Determine the (x, y) coordinate at the center of the cell enclosing the given text.  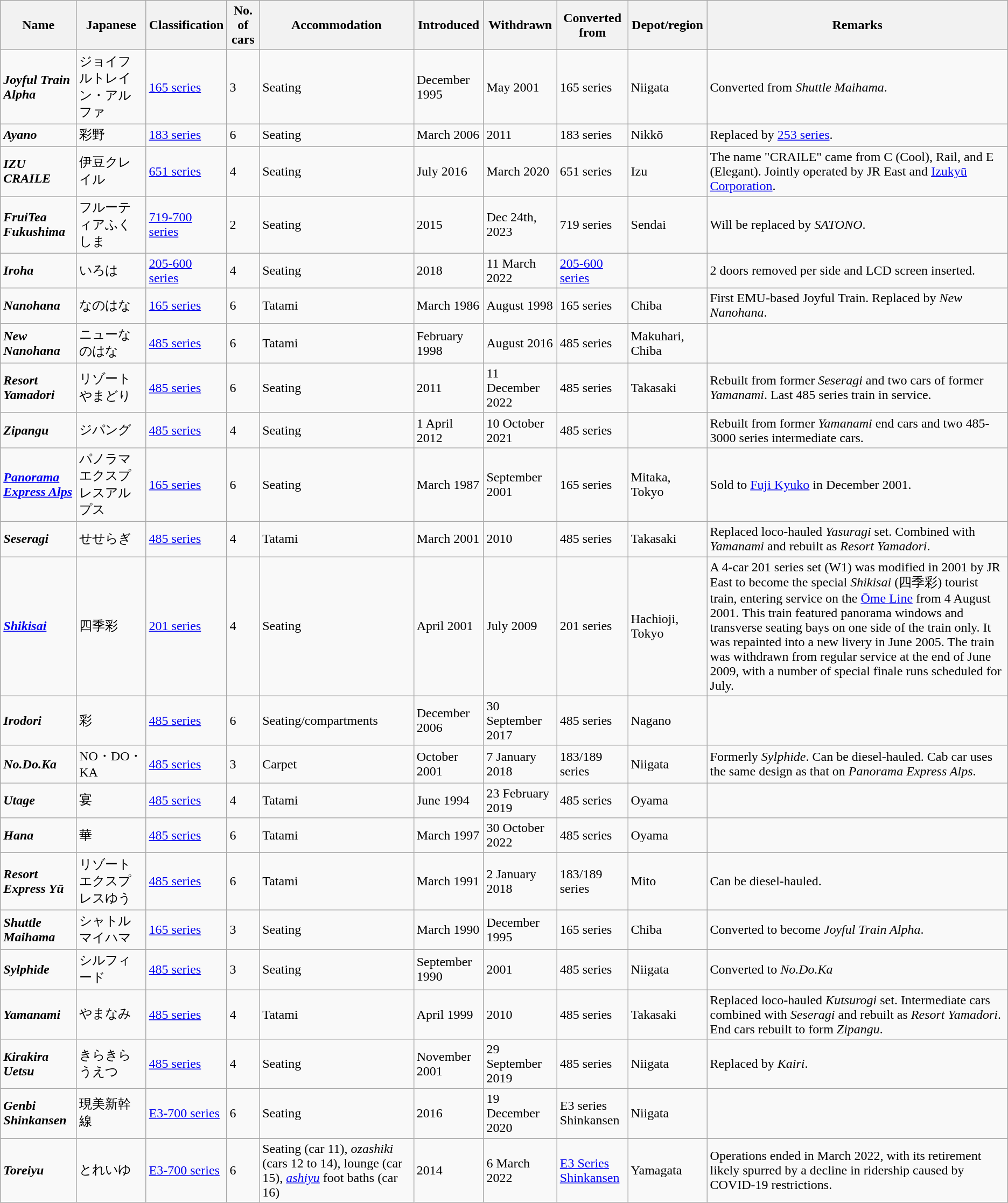
April 1999 (449, 1015)
Remarks (857, 25)
Replaced loco-hauled Kutsurogi set. Intermediate cars combined with Seseragi and rebuilt as Resort Yamadori. End cars rebuilt to form Zipangu. (857, 1015)
パノラマエクスプレスアルプス (111, 485)
719 series (592, 225)
Nanohana (39, 306)
E3 Series Shinkansen (592, 1171)
New Nanohana (39, 343)
Introduced (449, 25)
Withdrawn (520, 25)
とれいゆ (111, 1171)
Yamanami (39, 1015)
せせらぎ (111, 538)
December 2006 (449, 721)
2 (243, 225)
Sylphide (39, 969)
Sendai (668, 225)
11 March 2022 (520, 270)
March 1997 (449, 836)
October 2001 (449, 764)
The name "CRAILE" came from C (Cool), Rail, and E (Elegant). Jointly operated by JR East and Izukyū Corporation. (857, 171)
Resort Express Yū (39, 882)
Seating/compartments (337, 721)
華 (111, 836)
Converted from Shuttle Maihama. (857, 87)
March 1991 (449, 882)
Sold to Fuji Kyuko in December 2001. (857, 485)
彩野 (111, 136)
Hana (39, 836)
July 2016 (449, 171)
29 September 2019 (520, 1064)
May 2001 (520, 87)
August 2016 (520, 343)
Seating (car 11), ozashiki (cars 12 to 14), lounge (car 15), ashiyu foot baths (car 16) (337, 1171)
Panorama Express Alps (39, 485)
First EMU-based Joyful Train. Replaced by New Nanohana. (857, 306)
March 1986 (449, 306)
Ayano (39, 136)
ニューなのはな (111, 343)
19 December 2020 (520, 1114)
ジョイフルトレイン・アルファ (111, 87)
Converted to become Joyful Train Alpha. (857, 929)
Makuhari, Chiba (668, 343)
February 1998 (449, 343)
719-700 series (186, 225)
Nikkō (668, 136)
彩 (111, 721)
なのはな (111, 306)
ジパング (111, 430)
IZU CRAILE (39, 171)
11 December 2022 (520, 388)
Carpet (337, 764)
March 1990 (449, 929)
March 2020 (520, 171)
Can be diesel-hauled. (857, 882)
Rebuilt from former Yamanami end cars and two 485-3000 series intermediate cars. (857, 430)
Irodori (39, 721)
March 1987 (449, 485)
Formerly Sylphide. Can be diesel-hauled. Cab car uses the same design as that on Panorama Express Alps. (857, 764)
伊豆クレイル (111, 171)
Classification (186, 25)
Yamagata (668, 1171)
Converted to No.Do.Ka (857, 969)
Replaced loco-hauled Yasuragi set. Combined with Yamanami and rebuilt as Resort Yamadori. (857, 538)
Kirakira Uetsu (39, 1064)
Iroha (39, 270)
Mitaka, Tokyo (668, 485)
四季彩 (111, 627)
Replaced by 253 series. (857, 136)
No. of cars (243, 25)
March 2006 (449, 136)
やまなみ (111, 1015)
Nagano (668, 721)
7 January 2018 (520, 764)
Depot/region (668, 25)
Operations ended in March 2022, with its retirement likely spurred by a decline in ridership caused by COVID-19 restrictions. (857, 1171)
リゾートやまどり (111, 388)
2 January 2018 (520, 882)
Genbi Shinkansen (39, 1114)
宴 (111, 800)
No.Do.Ka (39, 764)
シャトルマイハマ (111, 929)
Shuttle Maihama (39, 929)
July 2009 (520, 627)
Joyful Train Alpha (39, 87)
2001 (520, 969)
June 1994 (449, 800)
2018 (449, 270)
Name (39, 25)
Will be replaced by SATONO. (857, 225)
Japanese (111, 25)
30 September 2017 (520, 721)
E3 series Shinkansen (592, 1114)
September 2001 (520, 485)
Utage (39, 800)
Shikisai (39, 627)
Mito (668, 882)
September 1990 (449, 969)
Resort Yamadori (39, 388)
2015 (449, 225)
April 2001 (449, 627)
NO・DO・KA (111, 764)
フルーティアふくしま (111, 225)
1 April 2012 (449, 430)
March 2001 (449, 538)
Replaced by Kairi. (857, 1064)
Zipangu (39, 430)
きらきらうえつ (111, 1064)
6 March 2022 (520, 1171)
Dec 24th, 2023 (520, 225)
Hachioji, Tokyo (668, 627)
FruiTea Fukushima (39, 225)
November 2001 (449, 1064)
Converted from (592, 25)
August 1998 (520, 306)
2 doors removed per side and LCD screen inserted. (857, 270)
2014 (449, 1171)
2016 (449, 1114)
Toreiyu (39, 1171)
23 February 2019 (520, 800)
リゾートエクスプレスゆう (111, 882)
10 October 2021 (520, 430)
Seseragi (39, 538)
30 October 2022 (520, 836)
Accommodation (337, 25)
Rebuilt from former Seseragi and two cars of former Yamanami. Last 485 series train in service. (857, 388)
シルフィード (111, 969)
Izu (668, 171)
いろは (111, 270)
現美新幹線 (111, 1114)
